Capture the cell that displays the provided text and extract its (x, y) central coordinate. 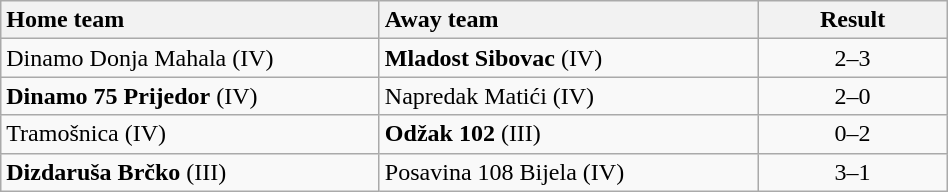
Posavina 108 Bijela (IV) (568, 172)
Mladost Sibovac (IV) (568, 58)
Home team (190, 20)
Napredak Matići (IV) (568, 96)
Away team (568, 20)
Dinamo Donja Mahala (IV) (190, 58)
Dinamo 75 Prijedor (IV) (190, 96)
Odžak 102 (III) (568, 134)
3–1 (852, 172)
2–0 (852, 96)
Result (852, 20)
Dizdaruša Brčko (III) (190, 172)
0–2 (852, 134)
2–3 (852, 58)
Tramošnica (IV) (190, 134)
